From the cell containing the given text, extract its center point as (x, y) coordinate. 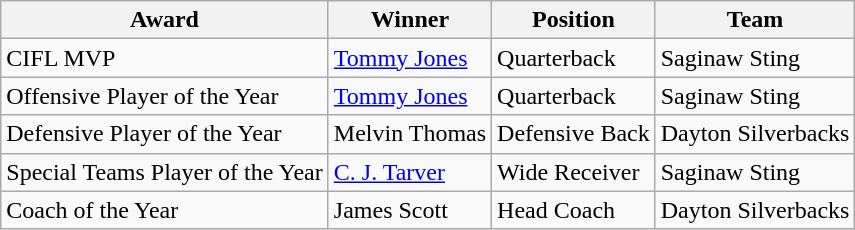
Coach of the Year (165, 210)
C. J. Tarver (410, 172)
CIFL MVP (165, 58)
Melvin Thomas (410, 134)
Defensive Back (574, 134)
Position (574, 20)
Offensive Player of the Year (165, 96)
Wide Receiver (574, 172)
Head Coach (574, 210)
Team (755, 20)
Winner (410, 20)
James Scott (410, 210)
Defensive Player of the Year (165, 134)
Award (165, 20)
Special Teams Player of the Year (165, 172)
